Pinpoint the cell where the given text exists, returning its [x, y] midpoint coordinate. 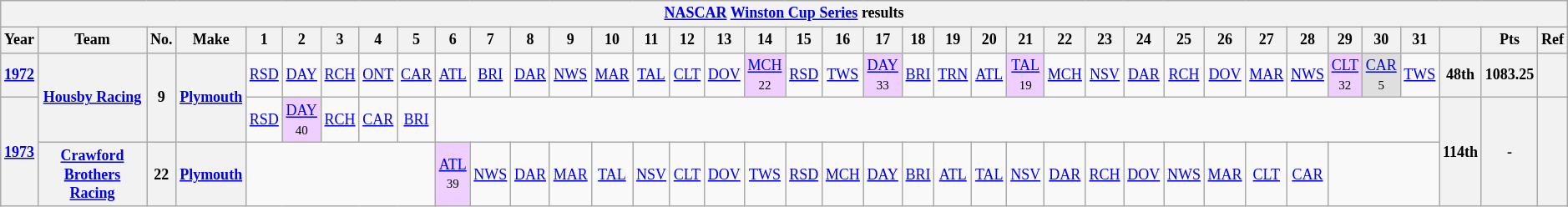
14 [765, 40]
12 [686, 40]
21 [1025, 40]
ATL39 [453, 174]
2 [301, 40]
27 [1267, 40]
ONT [378, 75]
3 [340, 40]
7 [491, 40]
DAY33 [883, 75]
Make [211, 40]
CAR5 [1381, 75]
28 [1308, 40]
31 [1419, 40]
11 [651, 40]
1 [264, 40]
29 [1344, 40]
1973 [20, 152]
19 [953, 40]
18 [918, 40]
Year [20, 40]
26 [1225, 40]
Crawford Brothers Racing [92, 174]
TRN [953, 75]
5 [417, 40]
Pts [1510, 40]
NASCAR Winston Cup Series results [784, 13]
114th [1461, 152]
20 [989, 40]
30 [1381, 40]
Team [92, 40]
- [1510, 152]
8 [531, 40]
Housby Racing [92, 97]
13 [724, 40]
MCH22 [765, 75]
24 [1144, 40]
25 [1184, 40]
Ref [1553, 40]
16 [842, 40]
48th [1461, 75]
DAY40 [301, 120]
15 [804, 40]
4 [378, 40]
CLT32 [1344, 75]
No. [162, 40]
10 [612, 40]
17 [883, 40]
1972 [20, 75]
TAL19 [1025, 75]
23 [1105, 40]
1083.25 [1510, 75]
6 [453, 40]
